Pinpoint the cell where the given text exists, returning its (x, y) midpoint coordinate. 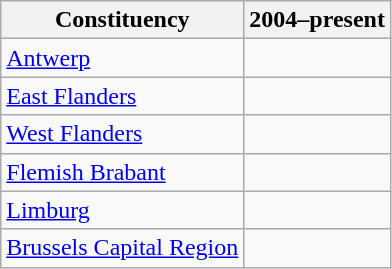
West Flanders (122, 134)
Flemish Brabant (122, 172)
Brussels Capital Region (122, 248)
East Flanders (122, 96)
Antwerp (122, 58)
Limburg (122, 210)
2004–present (318, 20)
Constituency (122, 20)
